Search for the cell housing the specified text and yield its [X, Y] center coordinate. 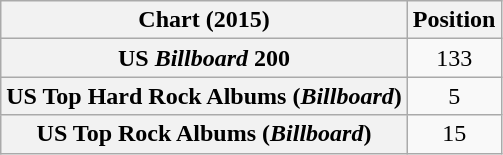
Position [454, 20]
US Top Rock Albums (Billboard) [204, 134]
US Top Hard Rock Albums (Billboard) [204, 96]
133 [454, 58]
Chart (2015) [204, 20]
US Billboard 200 [204, 58]
15 [454, 134]
5 [454, 96]
